Identify which cell holds the provided text, then report its (X, Y) central coordinate. 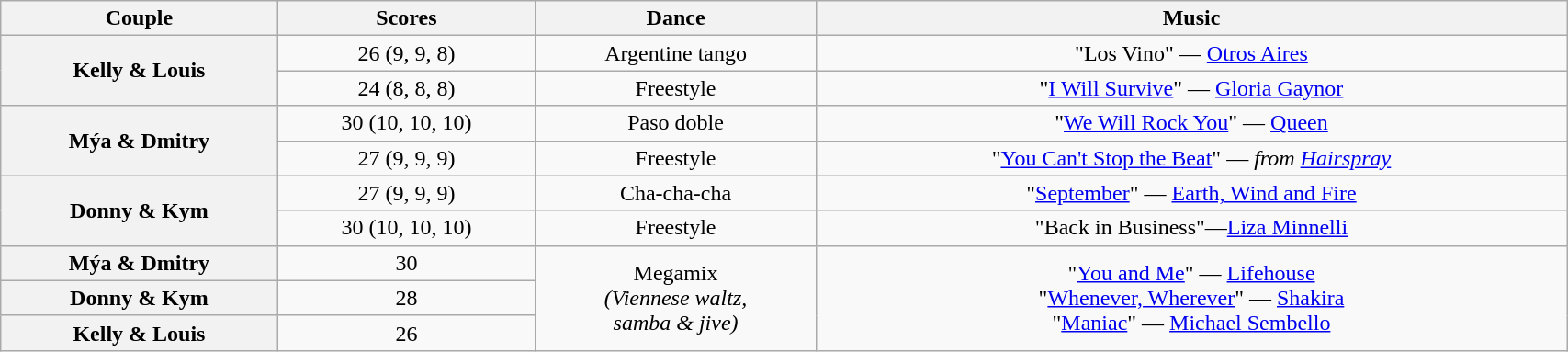
Music (1190, 18)
Dance (676, 18)
Cha-cha-cha (676, 193)
"Los Vino" — Otros Aires (1190, 53)
Argentine tango (676, 53)
30 (406, 263)
"We Will Rock You" — Queen (1190, 123)
Scores (406, 18)
"September" — Earth, Wind and Fire (1190, 193)
Couple (140, 18)
26 (406, 333)
Megamix(Viennese waltz,samba & jive) (676, 298)
"Back in Business"—Liza Minnelli (1190, 228)
28 (406, 298)
26 (9, 9, 8) (406, 53)
"You Can't Stop the Beat" — from Hairspray (1190, 158)
Paso doble (676, 123)
"I Will Survive" — Gloria Gaynor (1190, 88)
24 (8, 8, 8) (406, 88)
"You and Me" — Lifehouse"Whenever, Wherever" — Shakira"Maniac" — Michael Sembello (1190, 298)
